Capture the cell that displays the provided text and extract its (X, Y) central coordinate. 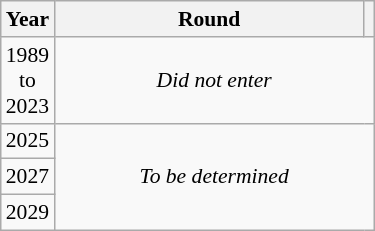
2029 (28, 213)
1989to2023 (28, 80)
To be determined (214, 176)
2027 (28, 177)
Year (28, 19)
2025 (28, 141)
Did not enter (214, 80)
Round (209, 19)
